Capture the cell that displays the provided text and extract its (X, Y) central coordinate. 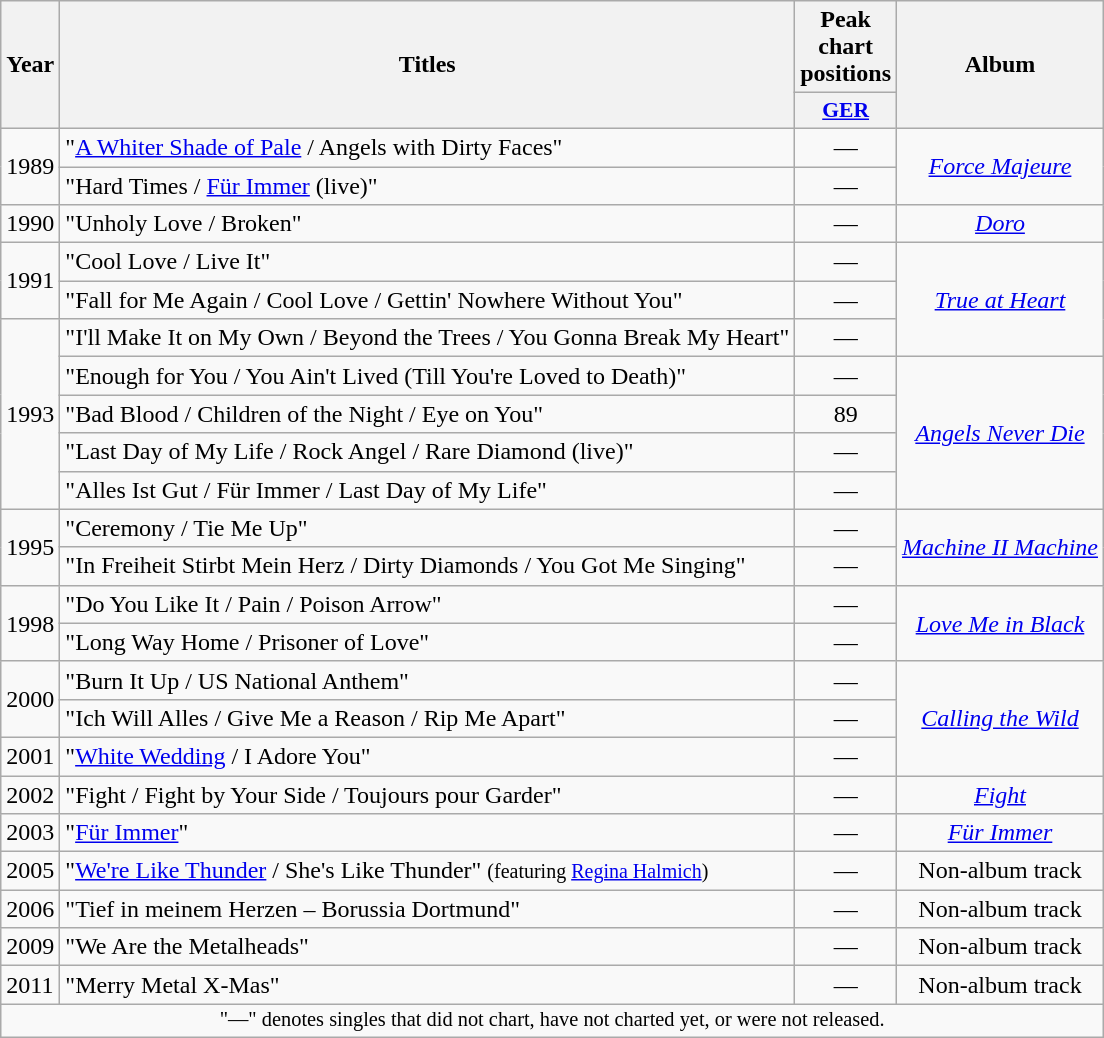
"Long Way Home / Prisoner of Love" (428, 642)
Für Immer (1000, 833)
Doro (1000, 224)
"Enough for You / You Ain't Lived (Till You're Loved to Death)" (428, 376)
"—" denotes singles that did not chart, have not charted yet, or were not released. (552, 1021)
Album (1000, 65)
"We're Like Thunder / She's Like Thunder" (featuring Regina Halmich) (428, 871)
Year (30, 65)
2011 (30, 985)
"Burn It Up / US National Anthem" (428, 680)
Force Majeure (1000, 166)
"Alles Ist Gut / Für Immer / Last Day of My Life" (428, 490)
Love Me in Black (1000, 623)
"Unholy Love / Broken" (428, 224)
"Do You Like It / Pain / Poison Arrow" (428, 604)
Titles (428, 65)
"Für Immer" (428, 833)
89 (846, 414)
2009 (30, 947)
2000 (30, 699)
"Bad Blood / Children of the Night / Eye on You" (428, 414)
1993 (30, 414)
"We Are the Metalheads" (428, 947)
1995 (30, 547)
2005 (30, 871)
"Cool Love / Live It" (428, 262)
"Ceremony / Tie Me Up" (428, 528)
"Fall for Me Again / Cool Love / Gettin' Nowhere Without You" (428, 300)
True at Heart (1000, 300)
Machine II Machine (1000, 547)
2001 (30, 756)
"In Freiheit Stirbt Mein Herz / Dirty Diamonds / You Got Me Singing" (428, 566)
"Hard Times / Für Immer (live)" (428, 185)
Angels Never Die (1000, 433)
"White Wedding / I Adore You" (428, 756)
"Ich Will Alles / Give Me a Reason / Rip Me Apart" (428, 718)
GER (846, 111)
"Tief in meinem Herzen – Borussia Dortmund" (428, 909)
"Last Day of My Life / Rock Angel / Rare Diamond (live)" (428, 452)
Peak chart positions (846, 47)
Fight (1000, 795)
1989 (30, 166)
1990 (30, 224)
2006 (30, 909)
"I'll Make It on My Own / Beyond the Trees / You Gonna Break My Heart" (428, 338)
"A Whiter Shade of Pale / Angels with Dirty Faces" (428, 147)
2002 (30, 795)
2003 (30, 833)
"Merry Metal X-Mas" (428, 985)
"Fight / Fight by Your Side / Toujours pour Garder" (428, 795)
1998 (30, 623)
1991 (30, 281)
Calling the Wild (1000, 718)
